Identify which cell holds the provided text, then report its (X, Y) central coordinate. 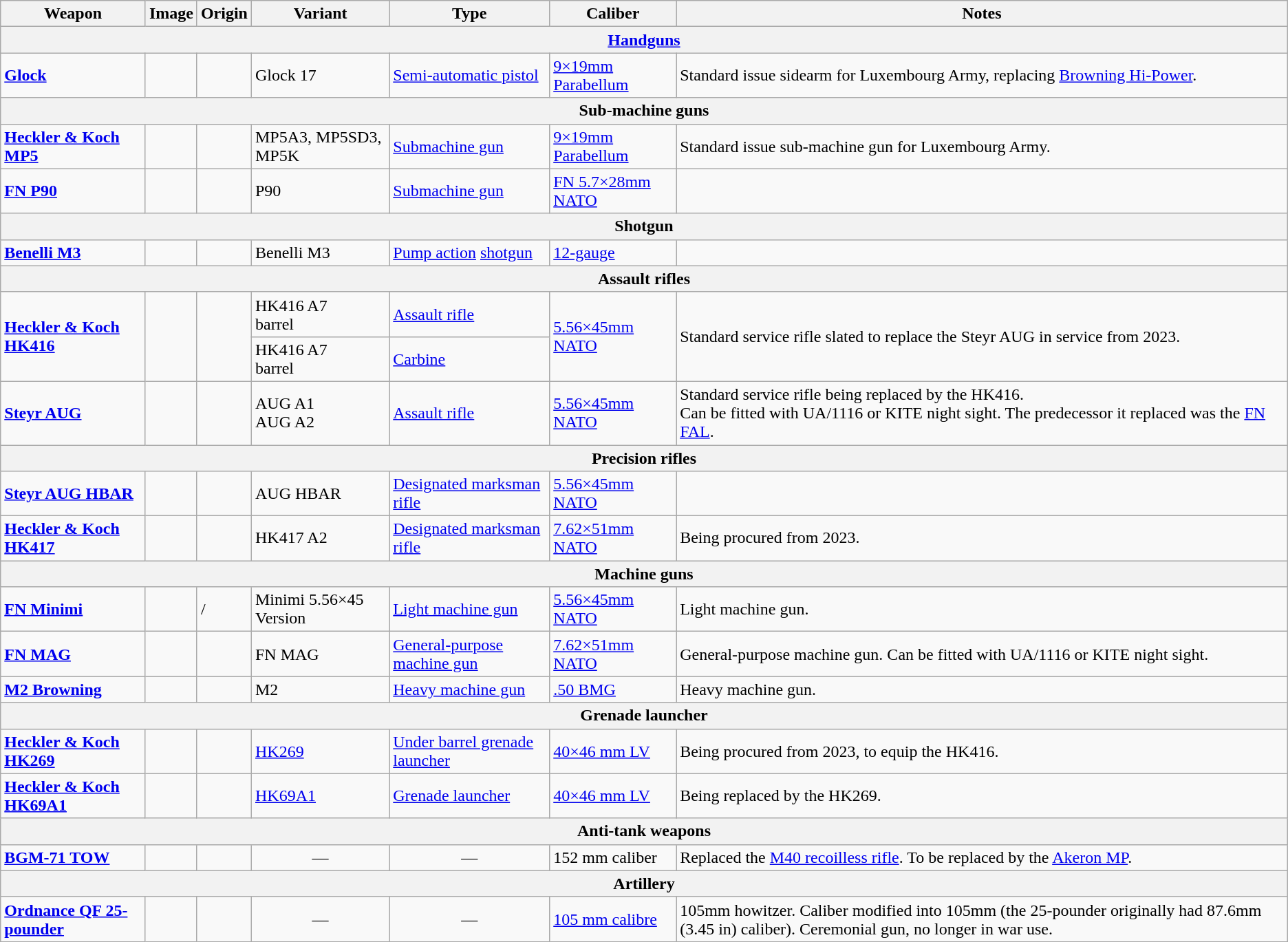
152 mm caliber (613, 857)
Variant (320, 14)
Light machine gun (469, 610)
Anti-tank weapons (644, 831)
Caliber (613, 14)
M2 (320, 689)
Being procured from 2023, to equip the HK416. (983, 751)
Heavy machine gun. (983, 689)
Assault rifles (644, 279)
12-gauge (613, 253)
MP5A3, MP5SD3, MP5K (320, 146)
AUG HBAR (320, 494)
Heavy machine gun (469, 689)
Heckler & Koch HK269 (73, 751)
FN Minimi (73, 610)
Shotgun (644, 226)
Semi-automatic pistol (469, 76)
Heckler & Koch MP5 (73, 146)
Under barrel grenade launcher (469, 751)
Pump action shotgun (469, 253)
Being replaced by the HK269. (983, 795)
Glock (73, 76)
Image (171, 14)
Replaced the M40 recoilless rifle. To be replaced by the Akeron MP. (983, 857)
Standard service rifle slated to replace the Steyr AUG in service from 2023. (983, 336)
/ (224, 610)
Minimi 5.56×45 Version (320, 610)
Precision rifles (644, 458)
FN P90 (73, 191)
Heckler & Koch HK417 (73, 538)
AUG A1AUG A2 (320, 413)
HK69A1 (320, 795)
Steyr AUG (73, 413)
Steyr AUG HBAR (73, 494)
Ordnance QF 25-pounder (73, 919)
105 mm calibre (613, 919)
Heckler & Koch HK416 (73, 336)
Sub-machine guns (644, 111)
Artillery (644, 884)
Type (469, 14)
Carbine (469, 359)
HK269 (320, 751)
Light machine gun. (983, 610)
FN 5.7×28mm NATO (613, 191)
Heckler & Koch HK69A1 (73, 795)
General-purpose machine gun (469, 654)
Notes (983, 14)
General-purpose machine gun. Can be fitted with UA/1116 or KITE night sight. (983, 654)
HK417 A2 (320, 538)
.50 BMG (613, 689)
P90 (320, 191)
105mm howitzer. Caliber modified into 105mm (the 25-pounder originally had 87.6mm (3.45 in) caliber). Ceremonial gun, no longer in war use. (983, 919)
Being procured from 2023. (983, 538)
Standard issue sub-machine gun for Luxembourg Army. (983, 146)
Standard issue sidearm for Luxembourg Army, replacing Browning Hi-Power. (983, 76)
Glock 17 (320, 76)
Weapon (73, 14)
BGM-71 TOW (73, 857)
Standard service rifle being replaced by the HK416.Can be fitted with UA/1116 or KITE night sight. The predecessor it replaced was the FN FAL. (983, 413)
Handguns (644, 40)
Origin (224, 14)
Machine guns (644, 574)
M2 Browning (73, 689)
